Extract the (X, Y) coordinate from the center of the cell holding the provided text.  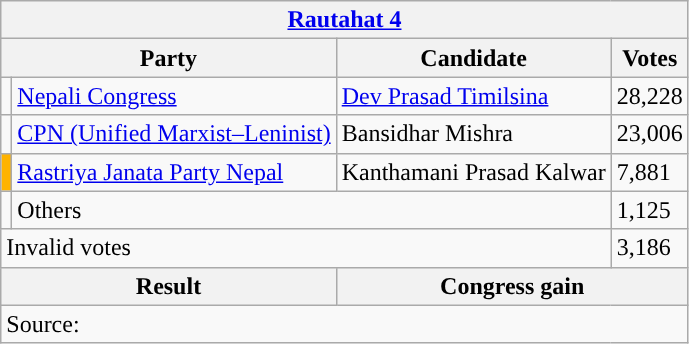
Others (312, 210)
Kanthamani Prasad Kalwar (474, 172)
Votes (650, 58)
Candidate (474, 58)
7,881 (650, 172)
Invalid votes (306, 248)
28,228 (650, 96)
1,125 (650, 210)
CPN (Unified Marxist–Leninist) (174, 134)
Rautahat 4 (344, 20)
Rastriya Janata Party Nepal (174, 172)
3,186 (650, 248)
Source: (344, 324)
Result (168, 286)
23,006 (650, 134)
Party (168, 58)
Dev Prasad Timilsina (474, 96)
Congress gain (512, 286)
Nepali Congress (174, 96)
Bansidhar Mishra (474, 134)
